Provide the (X, Y) coordinate of the cell's center where the given text is located.  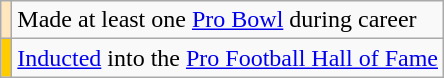
Made at least one Pro Bowl during career (228, 20)
Inducted into the Pro Football Hall of Fame (228, 58)
